Scan for the cell matching the given text and deliver its (x, y) coordinate at center. 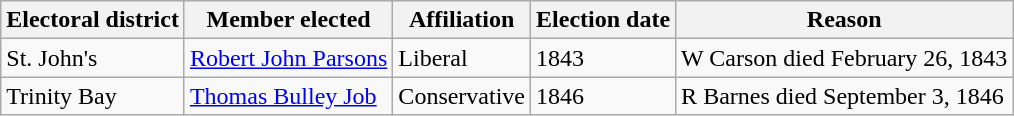
Conservative (462, 96)
Robert John Parsons (288, 58)
Thomas Bulley Job (288, 96)
Reason (844, 20)
1846 (604, 96)
R Barnes died September 3, 1846 (844, 96)
Electoral district (93, 20)
Affiliation (462, 20)
Trinity Bay (93, 96)
W Carson died February 26, 1843 (844, 58)
1843 (604, 58)
St. John's (93, 58)
Election date (604, 20)
Liberal (462, 58)
Member elected (288, 20)
